Scan for the cell matching the given text and deliver its [x, y] coordinate at center. 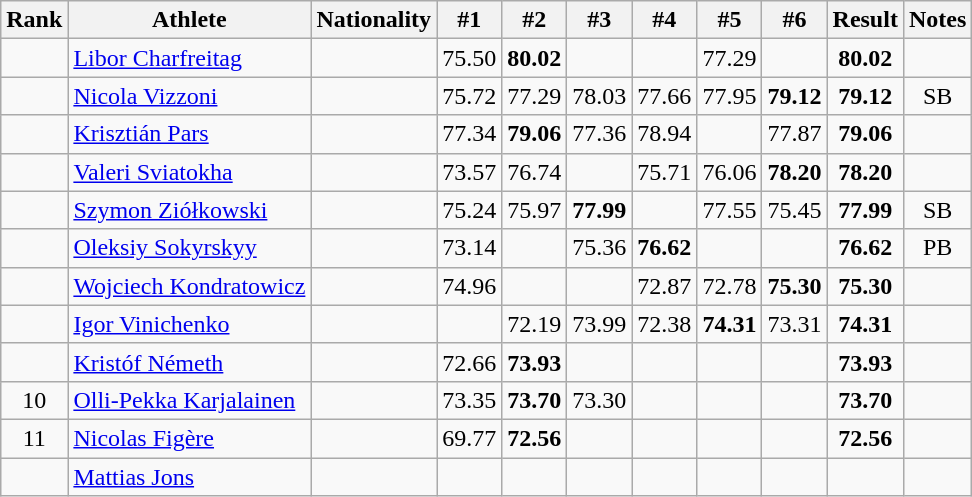
72.19 [534, 324]
73.30 [600, 400]
72.66 [470, 362]
73.31 [794, 324]
Wojciech Kondratowicz [190, 286]
72.38 [664, 324]
74.96 [470, 286]
Nicolas Figère [190, 438]
75.50 [470, 58]
Result [865, 20]
73.57 [470, 172]
75.36 [600, 248]
Athlete [190, 20]
76.74 [534, 172]
77.55 [730, 210]
75.71 [664, 172]
Kristóf Németh [190, 362]
Libor Charfreitag [190, 58]
Notes [937, 20]
77.66 [664, 96]
#5 [730, 20]
11 [34, 438]
Mattias Jons [190, 477]
76.06 [730, 172]
77.87 [794, 134]
77.36 [600, 134]
10 [34, 400]
72.78 [730, 286]
73.35 [470, 400]
Igor Vinichenko [190, 324]
PB [937, 248]
#2 [534, 20]
Nationality [374, 20]
Krisztián Pars [190, 134]
#4 [664, 20]
75.45 [794, 210]
69.77 [470, 438]
75.24 [470, 210]
75.97 [534, 210]
73.99 [600, 324]
78.03 [600, 96]
Szymon Ziółkowski [190, 210]
72.87 [664, 286]
#3 [600, 20]
77.34 [470, 134]
73.14 [470, 248]
Olli-Pekka Karjalainen [190, 400]
Nicola Vizzoni [190, 96]
78.94 [664, 134]
Rank [34, 20]
#6 [794, 20]
Valeri Sviatokha [190, 172]
Oleksiy Sokyrskyy [190, 248]
75.72 [470, 96]
77.95 [730, 96]
#1 [470, 20]
